Find where the given text appears and provide that cell's center as (X, Y) coordinate. 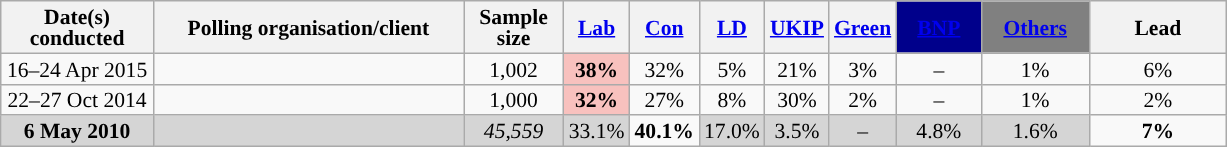
45,559 (514, 132)
7% (1158, 132)
3% (862, 68)
8% (732, 100)
6 May 2010 (78, 132)
Polling organisation/client (308, 27)
Con (664, 27)
16–24 Apr 2015 (78, 68)
38% (597, 68)
3.5% (797, 132)
BNP (938, 27)
4.8% (938, 132)
Date(s)conducted (78, 27)
21% (797, 68)
UKIP (797, 27)
LD (732, 27)
30% (797, 100)
22–27 Oct 2014 (78, 100)
27% (664, 100)
1,002 (514, 68)
5% (732, 68)
33.1% (597, 132)
Lead (1158, 27)
Sample size (514, 27)
17.0% (732, 132)
Green (862, 27)
40.1% (664, 132)
6% (1158, 68)
Others (1035, 27)
1.6% (1035, 132)
1,000 (514, 100)
Lab (597, 27)
